Identify which cell holds the provided text, then report its (X, Y) central coordinate. 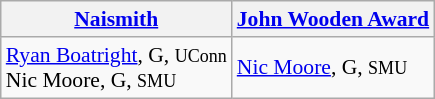
Naismith (116, 19)
Ryan Boatright, G, UConnNic Moore, G, SMU (116, 68)
Nic Moore, G, SMU (333, 68)
John Wooden Award (333, 19)
